Identify which cell holds the provided text, then report its (X, Y) central coordinate. 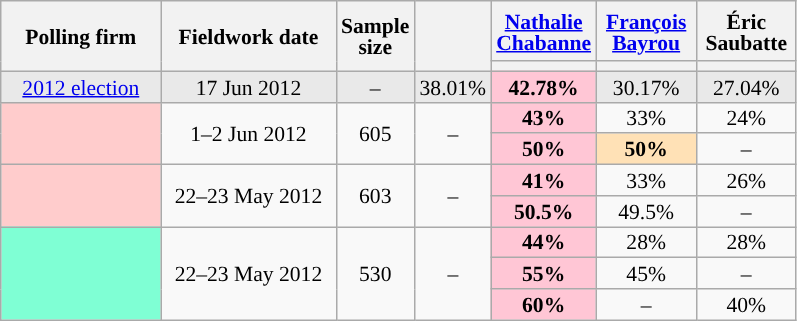
Polling firm (81, 36)
24% (746, 118)
44% (544, 242)
50.5% (544, 212)
17 Jun 2012 (248, 86)
38.01% (452, 86)
530 (375, 274)
43% (544, 118)
Samplesize (375, 36)
Éric Saubatte (746, 31)
49.5% (646, 212)
40% (746, 304)
60% (544, 304)
45% (646, 274)
605 (375, 133)
41% (544, 180)
2012 election (81, 86)
42.78% (544, 86)
30.17% (646, 86)
603 (375, 196)
Fieldwork date (248, 36)
Nathalie Chabanne (544, 31)
55% (544, 274)
27.04% (746, 86)
1–2 Jun 2012 (248, 133)
François Bayrou (646, 31)
26% (746, 180)
